Search for the cell housing the specified text and yield its (x, y) center coordinate. 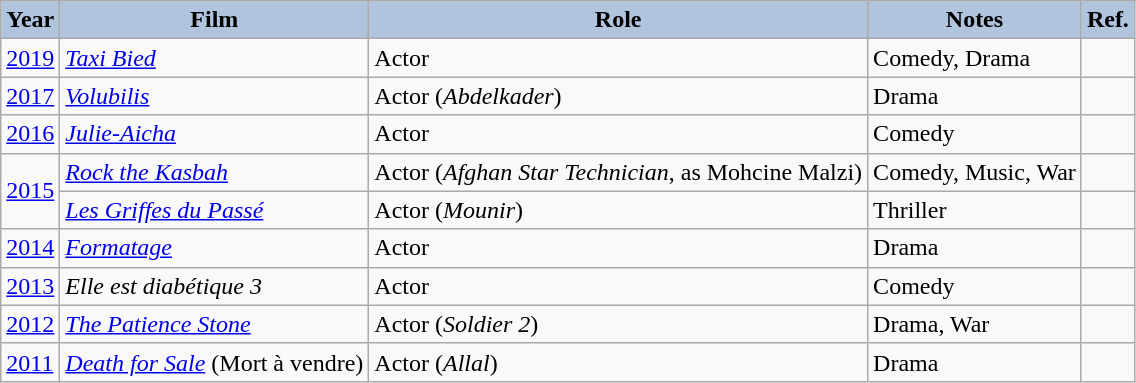
Formatage (214, 248)
2017 (30, 96)
Notes (975, 20)
Role (618, 20)
Elle est diabétique 3 (214, 286)
Comedy, Drama (975, 58)
Actor (Afghan Star Technician, as Mohcine Malzi) (618, 172)
Rock the Kasbah (214, 172)
2013 (30, 286)
Actor (Allal) (618, 362)
Actor (Soldier 2) (618, 324)
The Patience Stone (214, 324)
Film (214, 20)
Volubilis (214, 96)
Taxi Bied (214, 58)
2016 (30, 134)
Thriller (975, 210)
Actor (Abdelkader) (618, 96)
2014 (30, 248)
Julie-Aicha (214, 134)
Year (30, 20)
Actor (Mounir) (618, 210)
Death for Sale (Mort à vendre) (214, 362)
2015 (30, 191)
Ref. (1108, 20)
Drama, War (975, 324)
2011 (30, 362)
Les Griffes du Passé (214, 210)
2012 (30, 324)
Comedy, Music, War (975, 172)
2019 (30, 58)
